Identify which cell holds the provided text, then report its (x, y) central coordinate. 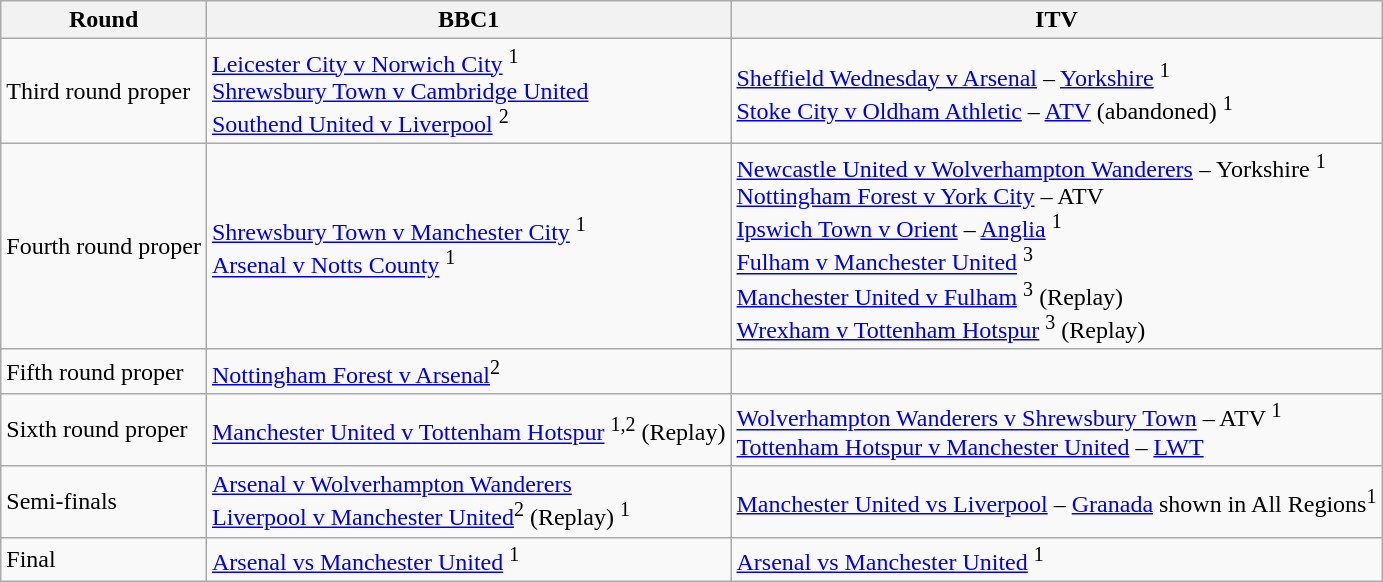
Wolverhampton Wanderers v Shrewsbury Town – ATV 1Tottenham Hotspur v Manchester United – LWT (1056, 430)
BBC1 (468, 20)
Leicester City v Norwich City 1Shrewsbury Town v Cambridge UnitedSouthend United v Liverpool 2 (468, 92)
Fifth round proper (104, 372)
Nottingham Forest v Arsenal2 (468, 372)
Manchester United v Tottenham Hotspur 1,2 (Replay) (468, 430)
Semi-finals (104, 501)
Sheffield Wednesday v Arsenal – Yorkshire 1Stoke City v Oldham Athletic – ATV (abandoned) 1 (1056, 92)
Manchester United vs Liverpool – Granada shown in All Regions1 (1056, 501)
Shrewsbury Town v Manchester City 1Arsenal v Notts County 1 (468, 247)
Arsenal v Wolverhampton WanderersLiverpool v Manchester United2 (Replay) 1 (468, 501)
Third round proper (104, 92)
ITV (1056, 20)
Sixth round proper (104, 430)
Final (104, 560)
Fourth round proper (104, 247)
Round (104, 20)
